Extract the (x, y) coordinate from the center of the cell holding the provided text.  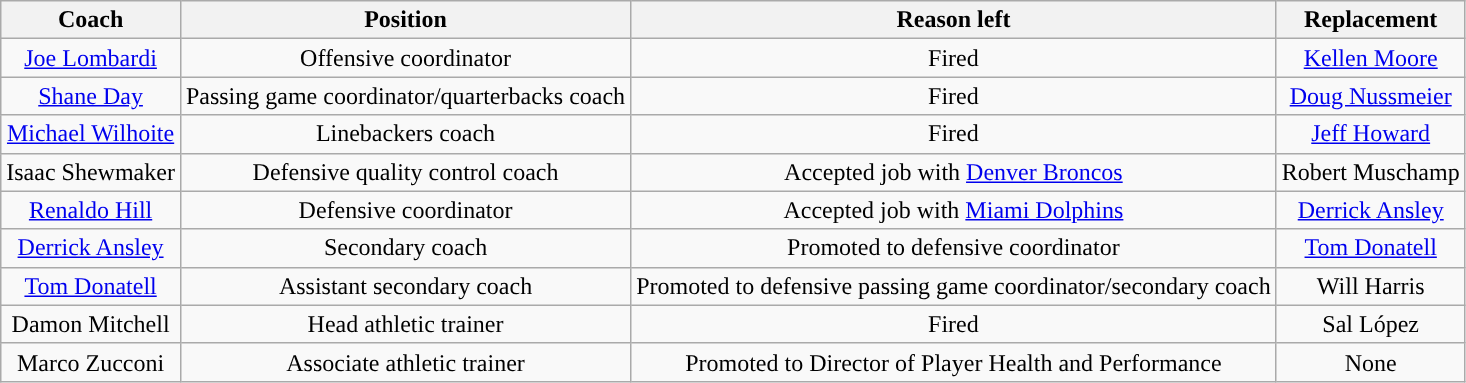
Damon Mitchell (91, 324)
Shane Day (91, 96)
Defensive coordinator (405, 210)
Renaldo Hill (91, 210)
Promoted to defensive coordinator (954, 248)
None (1370, 362)
Position (405, 20)
Will Harris (1370, 286)
Kellen Moore (1370, 58)
Robert Muschamp (1370, 172)
Promoted to Director of Player Health and Performance (954, 362)
Joe Lombardi (91, 58)
Accepted job with Miami Dolphins (954, 210)
Linebackers coach (405, 134)
Defensive quality control coach (405, 172)
Associate athletic trainer (405, 362)
Michael Wilhoite (91, 134)
Assistant secondary coach (405, 286)
Marco Zucconi (91, 362)
Passing game coordinator/quarterbacks coach (405, 96)
Sal López (1370, 324)
Reason left (954, 20)
Promoted to defensive passing game coordinator/secondary coach (954, 286)
Coach (91, 20)
Isaac Shewmaker (91, 172)
Head athletic trainer (405, 324)
Doug Nussmeier (1370, 96)
Offensive coordinator (405, 58)
Jeff Howard (1370, 134)
Replacement (1370, 20)
Secondary coach (405, 248)
Accepted job with Denver Broncos (954, 172)
